From the cell containing the given text, extract its center point as (X, Y) coordinate. 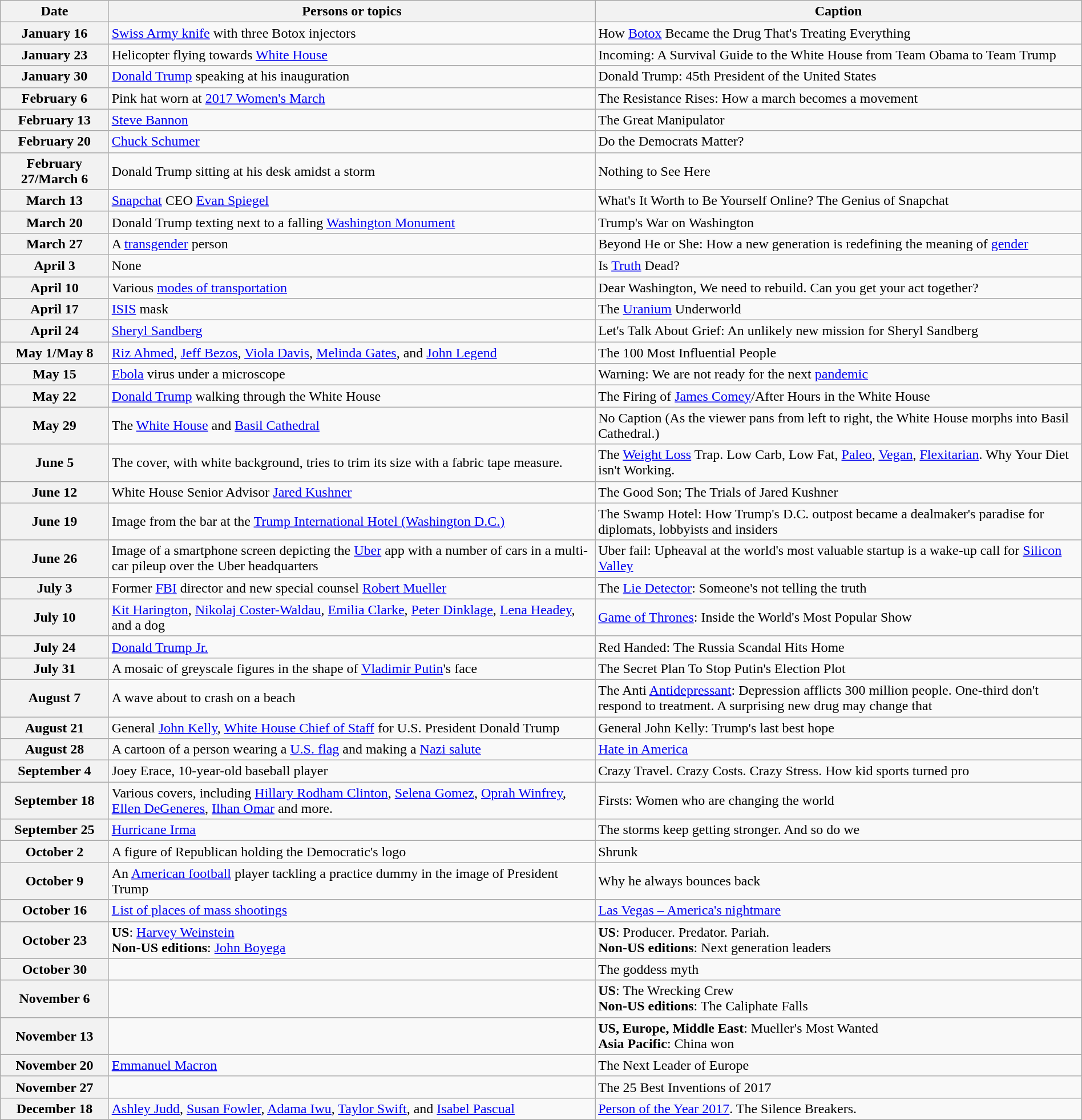
Incoming: A Survival Guide to the White House from Team Obama to Team Trump (839, 55)
May 15 (55, 374)
March 20 (55, 222)
The Uranium Underworld (839, 309)
Helicopter flying towards White House (352, 55)
July 31 (55, 668)
The Next Leader of Europe (839, 1065)
Date (55, 11)
Nothing to See Here (839, 171)
July 10 (55, 618)
June 5 (55, 462)
The Firing of James Comey/After Hours in the White House (839, 396)
Beyond He or She: How a new generation is redefining the meaning of gender (839, 244)
The cover, with white background, tries to trim its size with a fabric tape measure. (352, 462)
April 10 (55, 287)
Kit Harington, Nikolaj Coster-Waldau, Emilia Clarke, Peter Dinklage, Lena Headey, and a dog (352, 618)
Donald Trump Jr. (352, 647)
No Caption (As the viewer pans from left to right, the White House morphs into Basil Cathedral.) (839, 426)
Ashley Judd, Susan Fowler, Adama Iwu, Taylor Swift, and Isabel Pascual (352, 1109)
ISIS mask (352, 309)
Hate in America (839, 750)
April 17 (55, 309)
Do the Democrats Matter? (839, 142)
A cartoon of a person wearing a U.S. flag and making a Nazi salute (352, 750)
Uber fail: Upheaval at the world's most valuable startup is a wake-up call for Silicon Valley (839, 558)
The Anti Antidepressant: Depression afflicts 300 million people. One-third don't respond to treatment. A surprising new drug may change that (839, 698)
List of places of mass shootings (352, 910)
November 27 (55, 1087)
Las Vegas – America's nightmare (839, 910)
General John Kelly, White House Chief of Staff for U.S. President Donald Trump (352, 728)
Various covers, including Hillary Rodham Clinton, Selena Gomez, Oprah Winfrey, Ellen DeGeneres, Ilhan Omar and more. (352, 800)
Trump's War on Washington (839, 222)
August 28 (55, 750)
The Lie Detector: Someone's not telling the truth (839, 588)
The 25 Best Inventions of 2017 (839, 1087)
None (352, 265)
Donald Trump: 45th President of the United States (839, 76)
Emmanuel Macron (352, 1065)
Former FBI director and new special counsel Robert Mueller (352, 588)
November 20 (55, 1065)
February 6 (55, 98)
US, Europe, Middle East: Mueller's Most WantedAsia Pacific: China won (839, 1036)
The Great Manipulator (839, 120)
Red Handed: The Russia Scandal Hits Home (839, 647)
Swiss Army knife with three Botox injectors (352, 33)
Joey Erace, 10-year-old baseball player (352, 771)
US: Producer. Predator. Pariah.Non-US editions: Next generation leaders (839, 940)
Hurricane Irma (352, 830)
Dear Washington, We need to rebuild. Can you get your act together? (839, 287)
February 27/March 6 (55, 171)
December 18 (55, 1109)
Why he always bounces back (839, 881)
Ebola virus under a microscope (352, 374)
January 23 (55, 55)
February 20 (55, 142)
June 26 (55, 558)
Image of a smartphone screen depicting the Uber app with a number of cars in a multi-car pileup over the Uber headquarters (352, 558)
Is Truth Dead? (839, 265)
October 2 (55, 852)
US: The Wrecking CrewNon-US editions: The Caliphate Falls (839, 999)
Warning: We are not ready for the next pandemic (839, 374)
June 19 (55, 522)
The Swamp Hotel: How Trump's D.C. outpost became a dealmaker's paradise for diplomats, lobbyists and insiders (839, 522)
July 24 (55, 647)
The goddess myth (839, 969)
October 23 (55, 940)
Person of the Year 2017. The Silence Breakers. (839, 1109)
US: Harvey WeinsteinNon-US editions: John Boyega (352, 940)
Caption (839, 11)
Persons or topics (352, 11)
May 29 (55, 426)
March 27 (55, 244)
October 9 (55, 881)
Crazy Travel. Crazy Costs. Crazy Stress. How kid sports turned pro (839, 771)
April 3 (55, 265)
A wave about to crash on a beach (352, 698)
Let's Talk About Grief: An unlikely new mission for Sheryl Sandberg (839, 331)
A transgender person (352, 244)
January 30 (55, 76)
Image from the bar at the Trump International Hotel (Washington D.C.) (352, 522)
Donald Trump sitting at his desk amidst a storm (352, 171)
The White House and Basil Cathedral (352, 426)
November 6 (55, 999)
May 1/May 8 (55, 353)
June 12 (55, 492)
A mosaic of greyscale figures in the shape of Vladimir Putin's face (352, 668)
Pink hat worn at 2017 Women's March (352, 98)
January 16 (55, 33)
Steve Bannon (352, 120)
October 16 (55, 910)
September 4 (55, 771)
September 25 (55, 830)
February 13 (55, 120)
Firsts: Women who are changing the world (839, 800)
Game of Thrones: Inside the World's Most Popular Show (839, 618)
Riz Ahmed, Jeff Bezos, Viola Davis, Melinda Gates, and John Legend (352, 353)
The Weight Loss Trap. Low Carb, Low Fat, Paleo, Vegan, Flexitarian. Why Your Diet isn't Working. (839, 462)
Donald Trump walking through the White House (352, 396)
Various modes of transportation (352, 287)
September 18 (55, 800)
March 13 (55, 200)
November 13 (55, 1036)
What's It Worth to Be Yourself Online? The Genius of Snapchat (839, 200)
Donald Trump speaking at his inauguration (352, 76)
Sheryl Sandberg (352, 331)
How Botox Became the Drug That's Treating Everything (839, 33)
The Resistance Rises: How a march becomes a movement (839, 98)
The Secret Plan To Stop Putin's Election Plot (839, 668)
October 30 (55, 969)
The storms keep getting stronger. And so do we (839, 830)
Donald Trump texting next to a falling Washington Monument (352, 222)
Snapchat CEO Evan Spiegel (352, 200)
April 24 (55, 331)
August 21 (55, 728)
An American football player tackling a practice dummy in the image of President Trump (352, 881)
The Good Son; The Trials of Jared Kushner (839, 492)
May 22 (55, 396)
Shrunk (839, 852)
The 100 Most Influential People (839, 353)
General John Kelly: Trump's last best hope (839, 728)
July 3 (55, 588)
Chuck Schumer (352, 142)
White House Senior Advisor Jared Kushner (352, 492)
A figure of Republican holding the Democratic's logo (352, 852)
August 7 (55, 698)
